Scan for the cell matching the given text and deliver its [X, Y] coordinate at center. 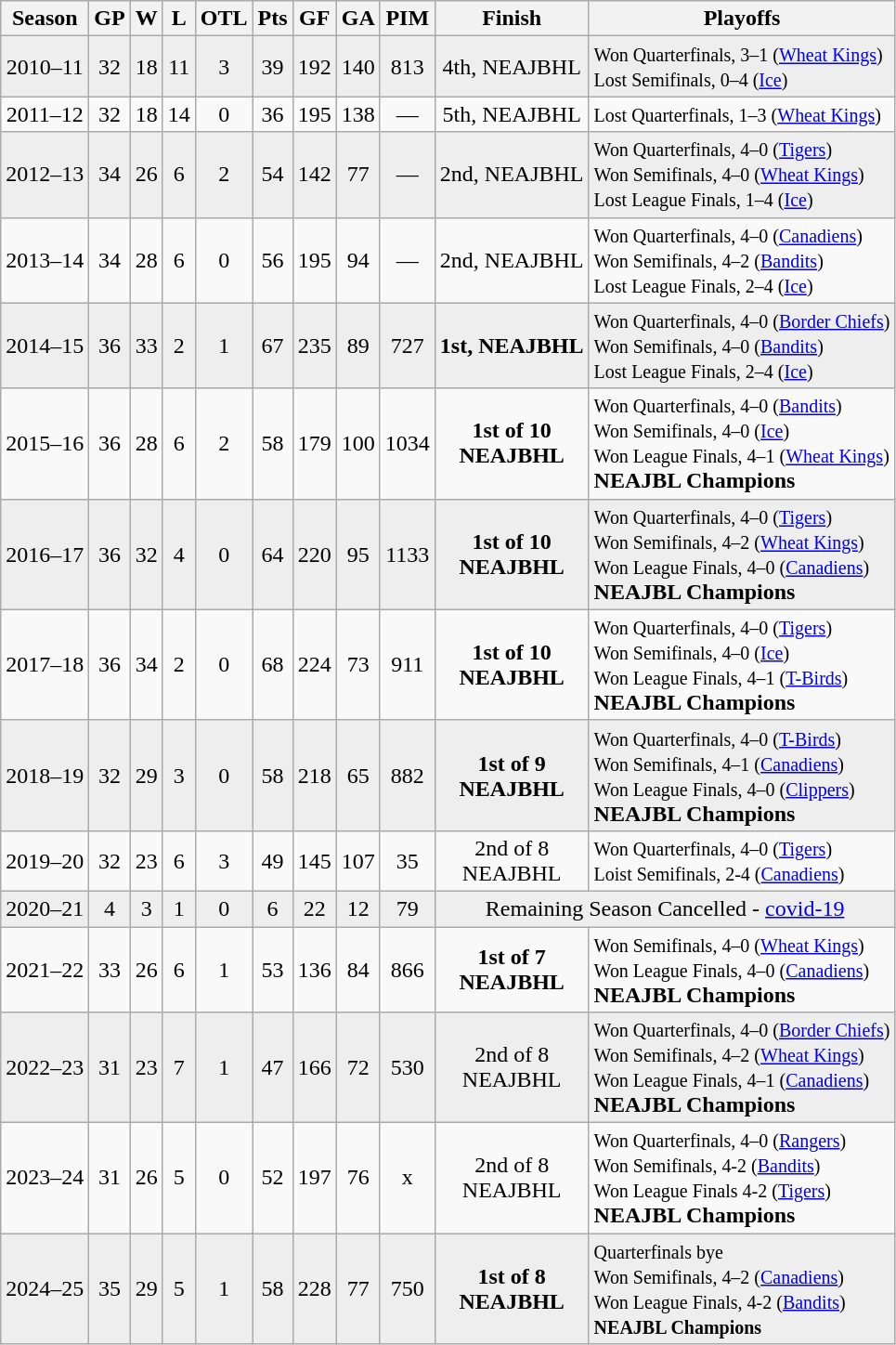
1st of 8 NEAJBHL [512, 1289]
2011–12 [45, 114]
727 [407, 346]
11 [178, 67]
12 [358, 908]
GA [358, 19]
100 [358, 444]
W [147, 19]
Won Quarterfinals, 4–0 (Rangers)Won Semifinals, 4-2 (Bandits)Won League Finals 4-2 (Tigers)NEAJBL Champions [742, 1178]
2015–16 [45, 444]
Won Quarterfinals, 3–1 (Wheat Kings)Lost Semifinals, 0–4 (Ice) [742, 67]
Won Quarterfinals, 4–0 (Tigers)Won Semifinals, 4–2 (Wheat Kings)Won League Finals, 4–0 (Canadiens)NEAJBL Champions [742, 554]
Won Quarterfinals, 4–0 (Border Chiefs)Won Semifinals, 4–2 (Wheat Kings)Won League Finals, 4–1 (Canadiens)NEAJBL Champions [742, 1068]
2019–20 [45, 860]
4th, NEAJBHL [512, 67]
228 [314, 1289]
53 [273, 970]
76 [358, 1178]
54 [273, 175]
197 [314, 1178]
2017–18 [45, 665]
95 [358, 554]
866 [407, 970]
2010–11 [45, 67]
52 [273, 1178]
73 [358, 665]
2012–13 [45, 175]
72 [358, 1068]
136 [314, 970]
179 [314, 444]
2021–22 [45, 970]
138 [358, 114]
145 [314, 860]
PIM [407, 19]
1st of 7 NEAJBHL [512, 970]
2018–19 [45, 775]
Won Quarterfinals, 4–0 (Canadiens)Won Semifinals, 4–2 (Bandits)Lost League Finals, 2–4 (Ice) [742, 260]
65 [358, 775]
89 [358, 346]
220 [314, 554]
Won Quarterfinals, 4–0 (Bandits)Won Semifinals, 4–0 (Ice)Won League Finals, 4–1 (Wheat Kings)NEAJBL Champions [742, 444]
84 [358, 970]
882 [407, 775]
GF [314, 19]
Won Quarterfinals, 4–0 (Tigers)Loist Semifinals, 2-4 (Canadiens) [742, 860]
2022–23 [45, 1068]
Won Semifinals, 4–0 (Wheat Kings)Won League Finals, 4–0 (Canadiens)NEAJBL Champions [742, 970]
L [178, 19]
1st of 9 NEAJBHL [512, 775]
7 [178, 1068]
813 [407, 67]
68 [273, 665]
107 [358, 860]
Finish [512, 19]
Won Quarterfinals, 4–0 (Tigers)Won Semifinals, 4–0 (Ice)Won League Finals, 4–1 (T-Birds)NEAJBL Champions [742, 665]
Pts [273, 19]
94 [358, 260]
x [407, 1178]
79 [407, 908]
Won Quarterfinals, 4–0 (T-Birds)Won Semifinals, 4–1 (Canadiens)Won League Finals, 4–0 (Clippers)NEAJBL Champions [742, 775]
530 [407, 1068]
140 [358, 67]
2020–21 [45, 908]
14 [178, 114]
Playoffs [742, 19]
142 [314, 175]
2024–25 [45, 1289]
192 [314, 67]
56 [273, 260]
5th, NEAJBHL [512, 114]
OTL [224, 19]
166 [314, 1068]
64 [273, 554]
47 [273, 1068]
911 [407, 665]
224 [314, 665]
2014–15 [45, 346]
1133 [407, 554]
2016–17 [45, 554]
Remaining Season Cancelled - covid-19 [665, 908]
Season [45, 19]
Won Quarterfinals, 4–0 (Border Chiefs)Won Semifinals, 4–0 (Bandits)Lost League Finals, 2–4 (Ice) [742, 346]
22 [314, 908]
67 [273, 346]
39 [273, 67]
49 [273, 860]
235 [314, 346]
1034 [407, 444]
750 [407, 1289]
1st, NEAJBHL [512, 346]
GP [110, 19]
Won Quarterfinals, 4–0 (Tigers)Won Semifinals, 4–0 (Wheat Kings)Lost League Finals, 1–4 (Ice) [742, 175]
2013–14 [45, 260]
Lost Quarterfinals, 1–3 (Wheat Kings) [742, 114]
218 [314, 775]
Quarterfinals byeWon Semifinals, 4–2 (Canadiens)Won League Finals, 4-2 (Bandits)NEAJBL Champions [742, 1289]
2023–24 [45, 1178]
